Find where the given text appears and provide that cell's center as [x, y] coordinate. 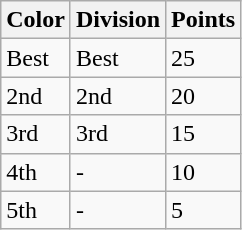
5th [36, 210]
5 [204, 210]
20 [204, 96]
Color [36, 20]
15 [204, 134]
4th [36, 172]
25 [204, 58]
Division [118, 20]
10 [204, 172]
Points [204, 20]
